Return [x, y] of the center of cell containing provided text 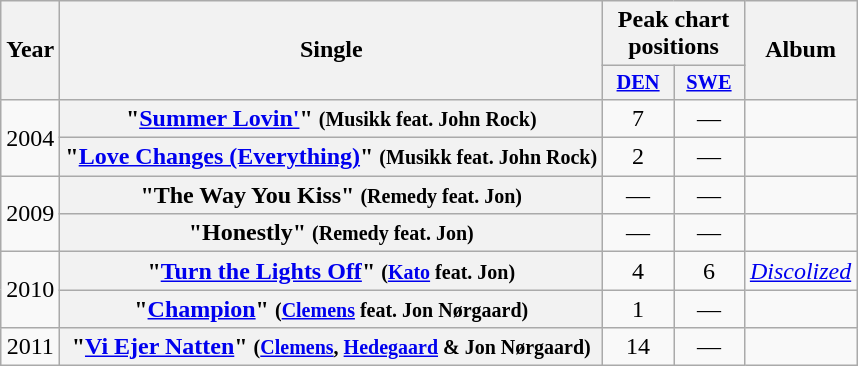
"Champion" (Clemens feat. Jon Nørgaard) [332, 309]
2011 [30, 347]
7 [638, 118]
Single [332, 50]
4 [638, 271]
SWE [710, 83]
DEN [638, 83]
6 [710, 271]
2004 [30, 137]
2009 [30, 214]
Album [800, 50]
14 [638, 347]
"Summer Lovin'" (Musikk feat. John Rock) [332, 118]
Discolized [800, 271]
"Honestly" (Remedy feat. Jon) [332, 233]
2010 [30, 290]
1 [638, 309]
"Turn the Lights Off" (Kato feat. Jon) [332, 271]
Peak chart positions [674, 34]
"Vi Ejer Natten" (Clemens, Hedegaard & Jon Nørgaard) [332, 347]
Year [30, 50]
"The Way You Kiss" (Remedy feat. Jon) [332, 195]
"Love Changes (Everything)" (Musikk feat. John Rock) [332, 157]
2 [638, 157]
